Identify which cell holds the provided text, then report its (x, y) central coordinate. 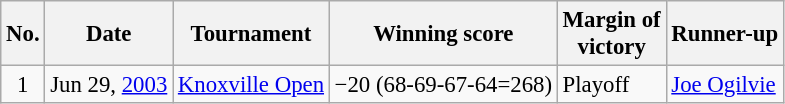
1 (23, 85)
Jun 29, 2003 (109, 85)
Tournament (252, 34)
Runner-up (724, 34)
Playoff (612, 85)
Joe Ogilvie (724, 85)
No. (23, 34)
Winning score (443, 34)
Date (109, 34)
Knoxville Open (252, 85)
−20 (68-69-67-64=268) (443, 85)
Margin ofvictory (612, 34)
